From the cell containing the given text, extract its center point as (X, Y) coordinate. 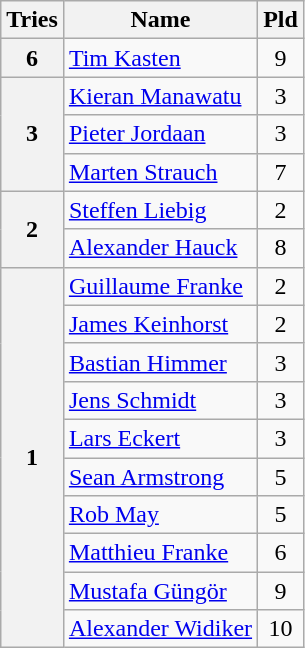
Tim Kasten (160, 58)
Name (160, 20)
Kieran Manawatu (160, 96)
James Keinhorst (160, 324)
Bastian Himmer (160, 362)
Lars Eckert (160, 438)
Tries (32, 20)
8 (281, 248)
7 (281, 172)
Sean Armstrong (160, 477)
Guillaume Franke (160, 286)
Rob May (160, 515)
Pieter Jordaan (160, 134)
Alexander Widiker (160, 629)
10 (281, 629)
Pld (281, 20)
Alexander Hauck (160, 248)
Matthieu Franke (160, 553)
Marten Strauch (160, 172)
1 (32, 458)
Mustafa Güngör (160, 591)
Jens Schmidt (160, 400)
Steffen Liebig (160, 210)
